Return the [x, y] coordinate for the center point of the cell that contains the specified text.  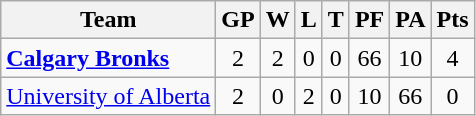
PF [369, 20]
W [278, 20]
PA [410, 20]
Calgary Bronks [108, 58]
Team [108, 20]
T [336, 20]
4 [452, 58]
Pts [452, 20]
University of Alberta [108, 96]
L [308, 20]
GP [238, 20]
